Return (X, Y) of the center of cell containing provided text 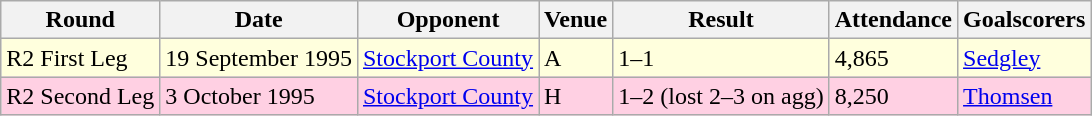
4,865 (893, 58)
8,250 (893, 96)
Opponent (448, 20)
Goalscorers (1024, 20)
3 October 1995 (259, 96)
H (576, 96)
R2 First Leg (80, 58)
19 September 1995 (259, 58)
Attendance (893, 20)
Thomsen (1024, 96)
Venue (576, 20)
R2 Second Leg (80, 96)
1–1 (721, 58)
A (576, 58)
1–2 (lost 2–3 on agg) (721, 96)
Date (259, 20)
Result (721, 20)
Sedgley (1024, 58)
Round (80, 20)
